Locate the cell with the specified text and output its [x, y] center coordinate. 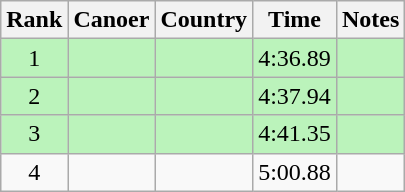
Notes [370, 20]
4:36.89 [295, 58]
Time [295, 20]
5:00.88 [295, 172]
2 [34, 96]
1 [34, 58]
3 [34, 134]
Rank [34, 20]
4:37.94 [295, 96]
4:41.35 [295, 134]
Country [204, 20]
Canoer [112, 20]
4 [34, 172]
